Find where the given text appears and provide that cell's center as (x, y) coordinate. 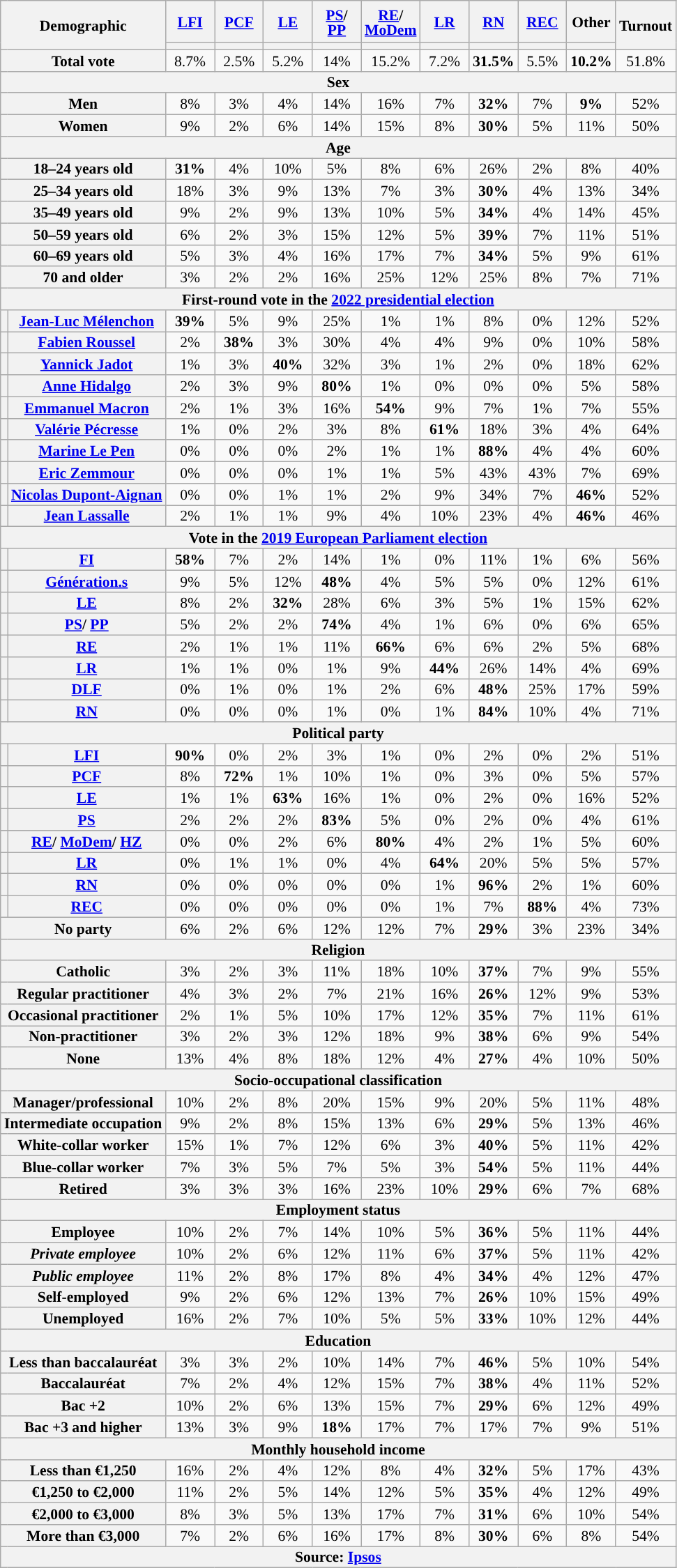
Source: Ipsos (338, 1557)
Less than €1,250 (84, 1470)
Less than baccalauréat (84, 1362)
Baccalauréat (84, 1384)
65% (646, 624)
8.7% (190, 60)
Emmanuel Macron (86, 407)
Anne Hidalgo (86, 386)
Bac +2 (84, 1405)
Manager/professional (84, 1101)
Fabien Roussel (86, 343)
First-round vote in the 2022 presidential election (338, 300)
PS/PP (337, 22)
None (84, 1058)
Occasional practitioner (84, 1015)
84% (494, 711)
Jean Lassalle (86, 516)
Vote in the 2019 European Parliament election (338, 538)
Jean-Luc Mélenchon (86, 321)
RE/ MoDem/ HZ (86, 842)
PS (86, 820)
Nicolas Dupont-Aignan (86, 495)
Retired (84, 1189)
50–59 years old (84, 234)
66% (390, 647)
More than €3,000 (84, 1536)
10.2% (591, 60)
Religion (338, 949)
33% (494, 1319)
90% (190, 754)
Intermediate occupation (84, 1123)
56% (646, 559)
18–24 years old (84, 169)
Monthly household income (338, 1448)
96% (494, 885)
Génération.s (86, 581)
63% (288, 799)
Total vote (84, 60)
Valérie Pécresse (86, 429)
73% (646, 906)
Age (338, 148)
Self-employed (84, 1296)
Eric Zemmour (86, 472)
Public employee (84, 1275)
Turnout (646, 25)
36% (494, 1232)
28% (337, 602)
RE/MoDem (390, 22)
FI (86, 559)
53% (646, 994)
Private employee (84, 1253)
Sex (338, 82)
Political party (338, 733)
Marine Le Pen (86, 452)
Yannick Jadot (86, 364)
White-collar worker (84, 1146)
45% (646, 212)
Other (591, 22)
Blue-collar worker (84, 1167)
27% (494, 1058)
€1,250 to €2,000 (84, 1493)
No party (84, 928)
35–49 years old (84, 212)
2.5% (239, 60)
Men (84, 105)
Catholic (84, 971)
59% (646, 690)
Socio-occupational classification (338, 1080)
Demographic (84, 25)
€2,000 to €3,000 (84, 1514)
15.2% (390, 60)
PS/ PP (86, 624)
21% (390, 994)
Bac +3 and higher (84, 1427)
Education (338, 1341)
31.5% (494, 60)
RE (86, 647)
83% (337, 820)
DLF (86, 690)
60–69 years old (84, 255)
Employment status (338, 1210)
70 and older (84, 277)
Women (84, 125)
5.2% (288, 60)
72% (239, 776)
5.5% (542, 60)
25–34 years old (84, 191)
7.2% (444, 60)
47% (646, 1275)
74% (337, 624)
Employee (84, 1232)
Unemployed (84, 1319)
Non-practitioner (84, 1037)
51.8% (646, 60)
Regular practitioner (84, 994)
